Pinpoint the cell where the given text exists, returning its (X, Y) midpoint coordinate. 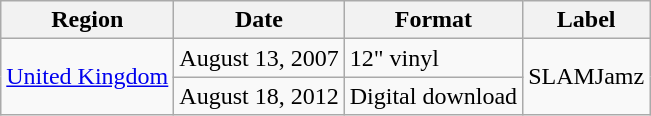
Digital download (433, 96)
August 18, 2012 (259, 96)
United Kingdom (88, 77)
Region (88, 20)
SLAMJamz (586, 77)
Label (586, 20)
Date (259, 20)
Format (433, 20)
August 13, 2007 (259, 58)
12" vinyl (433, 58)
